For the text-containing cell, return its midpoint in [X, Y] coordinate format. 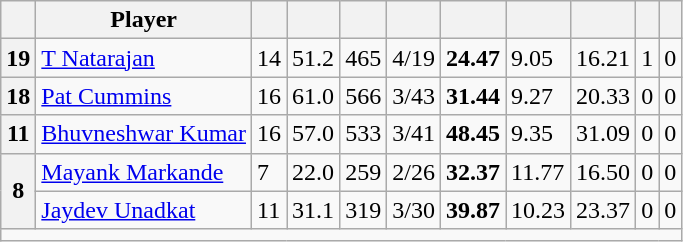
259 [364, 172]
32.37 [472, 172]
465 [364, 58]
48.45 [472, 134]
Mayank Markande [144, 172]
9.35 [538, 134]
3/30 [414, 210]
T Natarajan [144, 58]
3/41 [414, 134]
18 [18, 96]
8 [18, 191]
11.77 [538, 172]
31.1 [314, 210]
1 [648, 58]
20.33 [604, 96]
9.27 [538, 96]
Jaydev Unadkat [144, 210]
533 [364, 134]
3/43 [414, 96]
4/19 [414, 58]
31.09 [604, 134]
16.50 [604, 172]
9.05 [538, 58]
24.47 [472, 58]
19 [18, 58]
31.44 [472, 96]
Bhuvneshwar Kumar [144, 134]
61.0 [314, 96]
2/26 [414, 172]
51.2 [314, 58]
39.87 [472, 210]
14 [270, 58]
10.23 [538, 210]
23.37 [604, 210]
22.0 [314, 172]
319 [364, 210]
16.21 [604, 58]
Pat Cummins [144, 96]
57.0 [314, 134]
7 [270, 172]
566 [364, 96]
Player [144, 20]
